Scan for the cell matching the given text and deliver its (X, Y) coordinate at center. 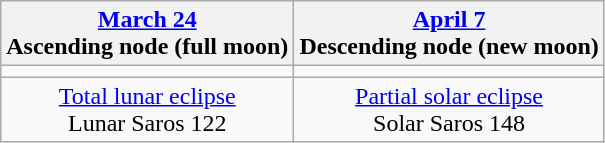
Total lunar eclipseLunar Saros 122 (148, 110)
March 24Ascending node (full moon) (148, 34)
Partial solar eclipseSolar Saros 148 (449, 110)
April 7Descending node (new moon) (449, 34)
